Extract the [X, Y] coordinate from the center of the cell holding the provided text.  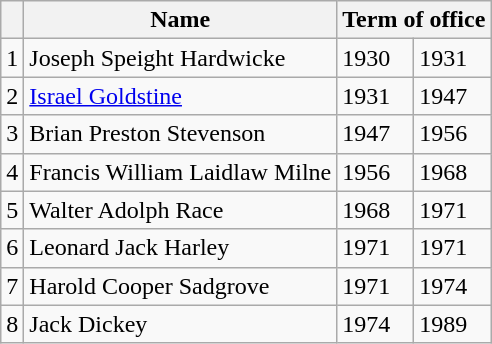
3 [12, 134]
1 [12, 58]
5 [12, 210]
Leonard Jack Harley [180, 248]
Francis William Laidlaw Milne [180, 172]
8 [12, 324]
Israel Goldstine [180, 96]
Walter Adolph Race [180, 210]
4 [12, 172]
6 [12, 248]
Term of office [414, 20]
Joseph Speight Hardwicke [180, 58]
Name [180, 20]
1989 [452, 324]
7 [12, 286]
Harold Cooper Sadgrove [180, 286]
Jack Dickey [180, 324]
1930 [376, 58]
Brian Preston Stevenson [180, 134]
2 [12, 96]
